Identify which cell holds the provided text, then report its (X, Y) central coordinate. 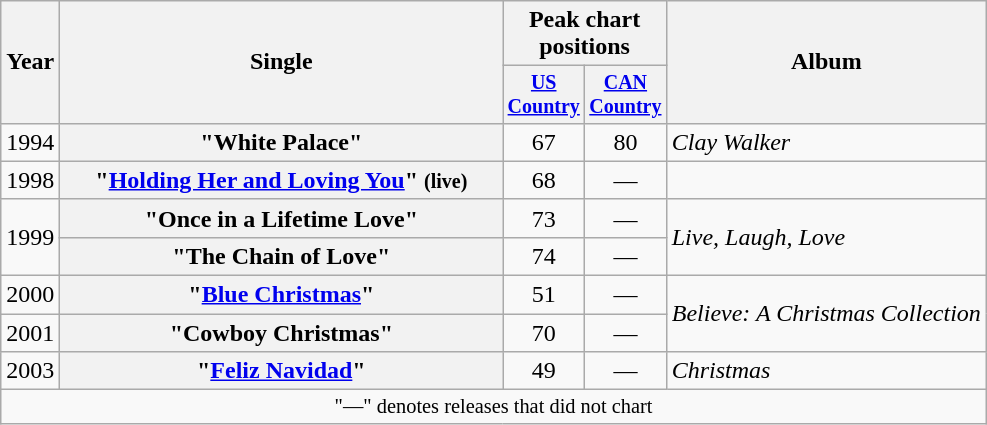
"Cowboy Christmas" (282, 333)
70 (544, 333)
49 (544, 371)
51 (544, 295)
1998 (30, 180)
73 (544, 218)
Believe: A Christmas Collection (826, 314)
Live, Laugh, Love (826, 237)
67 (544, 142)
2000 (30, 295)
CAN Country (626, 94)
"Blue Christmas" (282, 295)
"The Chain of Love" (282, 256)
"Once in a Lifetime Love" (282, 218)
"—" denotes releases that did not chart (494, 407)
Christmas (826, 371)
1999 (30, 237)
"Feliz Navidad" (282, 371)
Album (826, 62)
74 (544, 256)
Peak chartpositions (584, 34)
2003 (30, 371)
1994 (30, 142)
80 (626, 142)
Single (282, 62)
2001 (30, 333)
68 (544, 180)
Year (30, 62)
"Holding Her and Loving You" (live) (282, 180)
US Country (544, 94)
Clay Walker (826, 142)
"White Palace" (282, 142)
